Capture the cell that displays the provided text and extract its (X, Y) central coordinate. 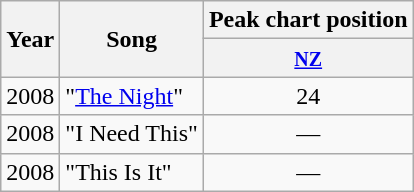
24 (308, 96)
"I Need This" (132, 134)
"This Is It" (132, 172)
"The Night" (132, 96)
Year (30, 39)
NZ (308, 58)
Song (132, 39)
Peak chart position (308, 20)
